Scan for the cell matching the given text and deliver its [X, Y] coordinate at center. 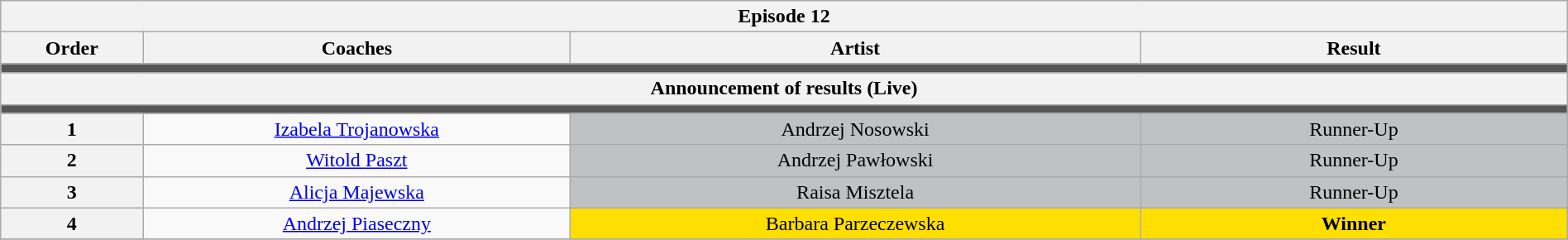
Raisa Misztela [855, 192]
Andrzej Nosowski [855, 129]
3 [72, 192]
Izabela Trojanowska [357, 129]
Barbara Parzeczewska [855, 223]
Coaches [357, 48]
Andrzej Pawłowski [855, 161]
Artist [855, 48]
Result [1355, 48]
Episode 12 [784, 17]
Order [72, 48]
Winner [1355, 223]
2 [72, 161]
Andrzej Piaseczny [357, 223]
Alicja Majewska [357, 192]
Announcement of results (Live) [784, 89]
Witold Paszt [357, 161]
4 [72, 223]
1 [72, 129]
